Capture the cell that displays the provided text and extract its (x, y) central coordinate. 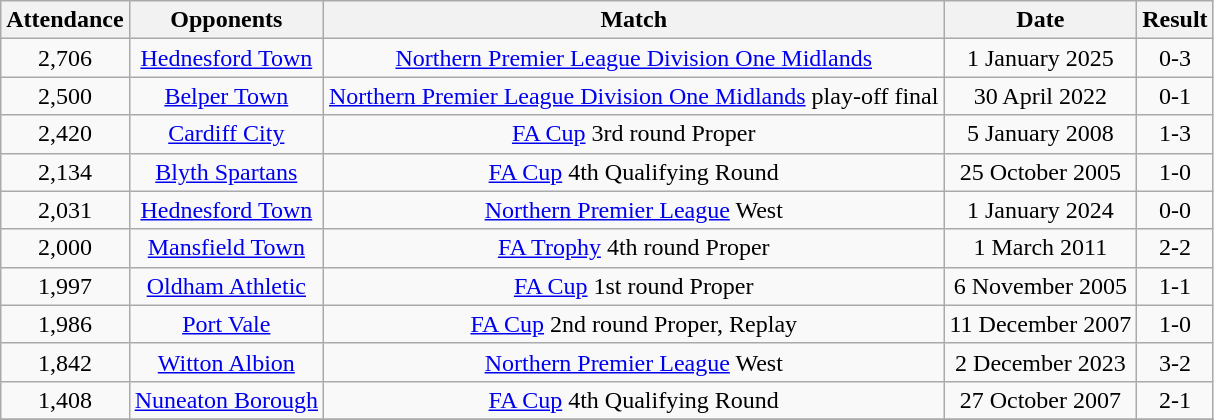
2 December 2023 (1040, 362)
Blyth Spartans (226, 172)
FA Cup 3rd round Proper (634, 134)
Oldham Athletic (226, 286)
1-3 (1175, 134)
Witton Albion (226, 362)
2,706 (65, 58)
6 November 2005 (1040, 286)
FA Trophy 4th round Proper (634, 248)
2,420 (65, 134)
11 December 2007 (1040, 324)
Northern Premier League Division One Midlands (634, 58)
Mansfield Town (226, 248)
0-0 (1175, 210)
Belper Town (226, 96)
1-1 (1175, 286)
2-2 (1175, 248)
0-1 (1175, 96)
5 January 2008 (1040, 134)
1,997 (65, 286)
30 April 2022 (1040, 96)
2-1 (1175, 400)
1 March 2011 (1040, 248)
FA Cup 1st round Proper (634, 286)
3-2 (1175, 362)
Cardiff City (226, 134)
FA Cup 2nd round Proper, Replay (634, 324)
2,500 (65, 96)
1 January 2024 (1040, 210)
Date (1040, 20)
1,842 (65, 362)
Match (634, 20)
2,134 (65, 172)
Result (1175, 20)
Opponents (226, 20)
2,031 (65, 210)
27 October 2007 (1040, 400)
0-3 (1175, 58)
Nuneaton Borough (226, 400)
1 January 2025 (1040, 58)
Port Vale (226, 324)
1,986 (65, 324)
2,000 (65, 248)
Northern Premier League Division One Midlands play-off final (634, 96)
1,408 (65, 400)
Attendance (65, 20)
25 October 2005 (1040, 172)
